Return (X, Y) of the center of cell containing provided text 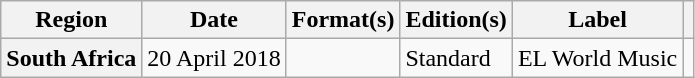
Region (72, 20)
20 April 2018 (214, 58)
Edition(s) (456, 20)
Label (597, 20)
EL World Music (597, 58)
Format(s) (343, 20)
South Africa (72, 58)
Date (214, 20)
Standard (456, 58)
